From the cell containing the given text, extract its center point as (x, y) coordinate. 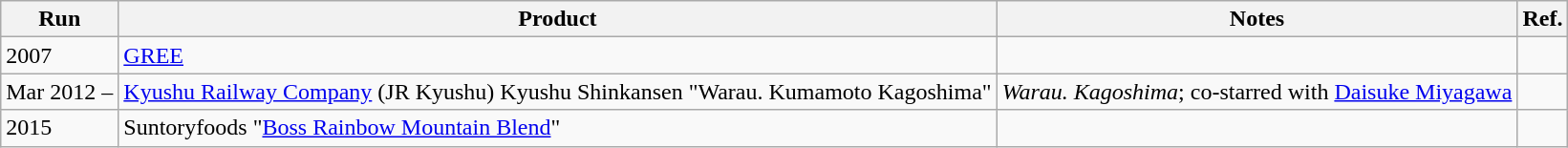
Mar 2012 – (59, 92)
2007 (59, 55)
Run (59, 19)
Notes (1257, 19)
Kyushu Railway Company (JR Kyushu) Kyushu Shinkansen "Warau. Kumamoto Kagoshima" (558, 92)
2015 (59, 128)
Product (558, 19)
Warau. Kagoshima; co-starred with Daisuke Miyagawa (1257, 92)
Suntoryfoods "Boss Rainbow Mountain Blend" (558, 128)
GREE (558, 55)
Ref. (1542, 19)
